Search for the cell housing the specified text and yield its [x, y] center coordinate. 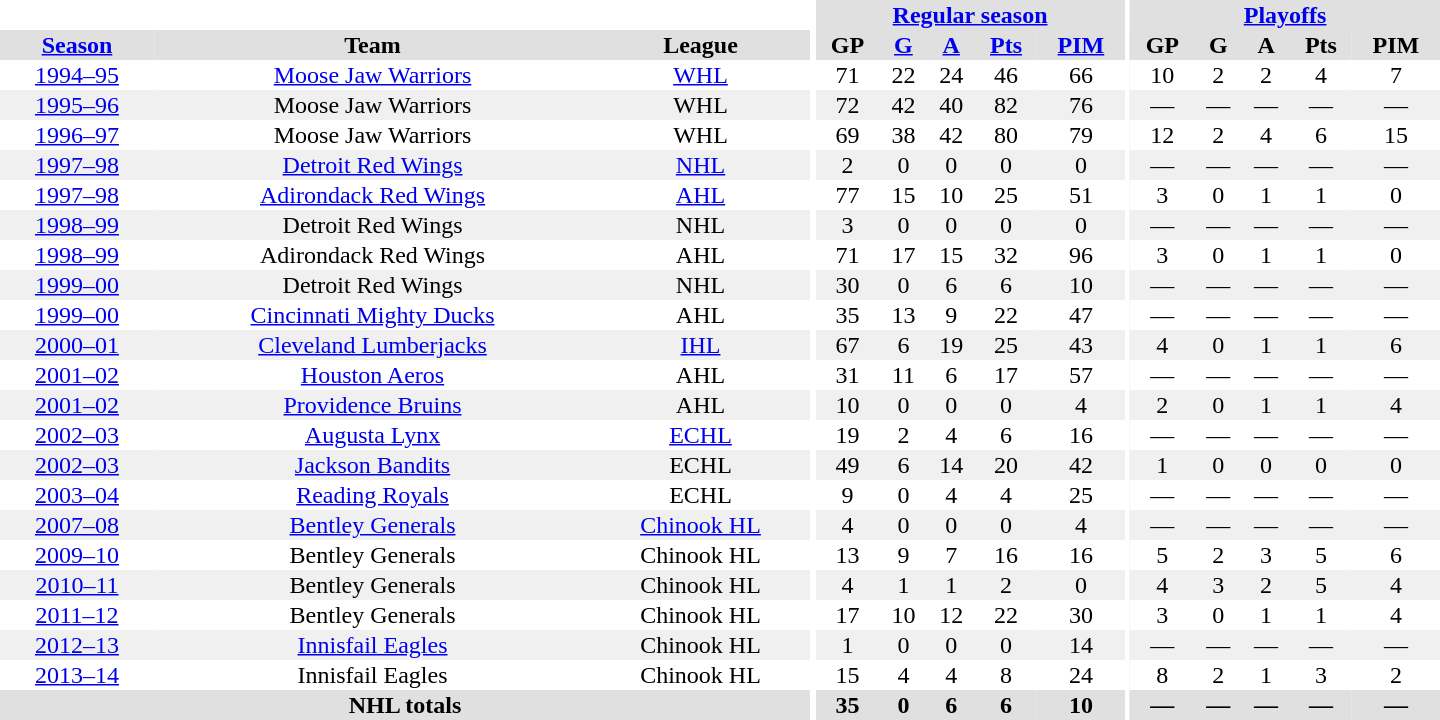
Cincinnati Mighty Ducks [372, 315]
96 [1081, 255]
Cleveland Lumberjacks [372, 345]
72 [847, 105]
77 [847, 195]
67 [847, 345]
2000–01 [77, 345]
49 [847, 465]
1994–95 [77, 75]
1995–96 [77, 105]
32 [1006, 255]
47 [1081, 315]
Regular season [970, 15]
Providence Bruins [372, 405]
46 [1006, 75]
80 [1006, 135]
51 [1081, 195]
2013–14 [77, 675]
Season [77, 45]
11 [904, 375]
20 [1006, 465]
Team [372, 45]
31 [847, 375]
82 [1006, 105]
2009–10 [77, 555]
43 [1081, 345]
2012–13 [77, 645]
2003–04 [77, 495]
Reading Royals [372, 495]
57 [1081, 375]
League [700, 45]
2010–11 [77, 585]
Jackson Bandits [372, 465]
79 [1081, 135]
69 [847, 135]
Houston Aeros [372, 375]
38 [904, 135]
Augusta Lynx [372, 435]
76 [1081, 105]
1996–97 [77, 135]
IHL [700, 345]
2011–12 [77, 615]
66 [1081, 75]
Playoffs [1285, 15]
2007–08 [77, 525]
NHL totals [405, 705]
40 [951, 105]
